Find where the given text appears and provide that cell's center as (X, Y) coordinate. 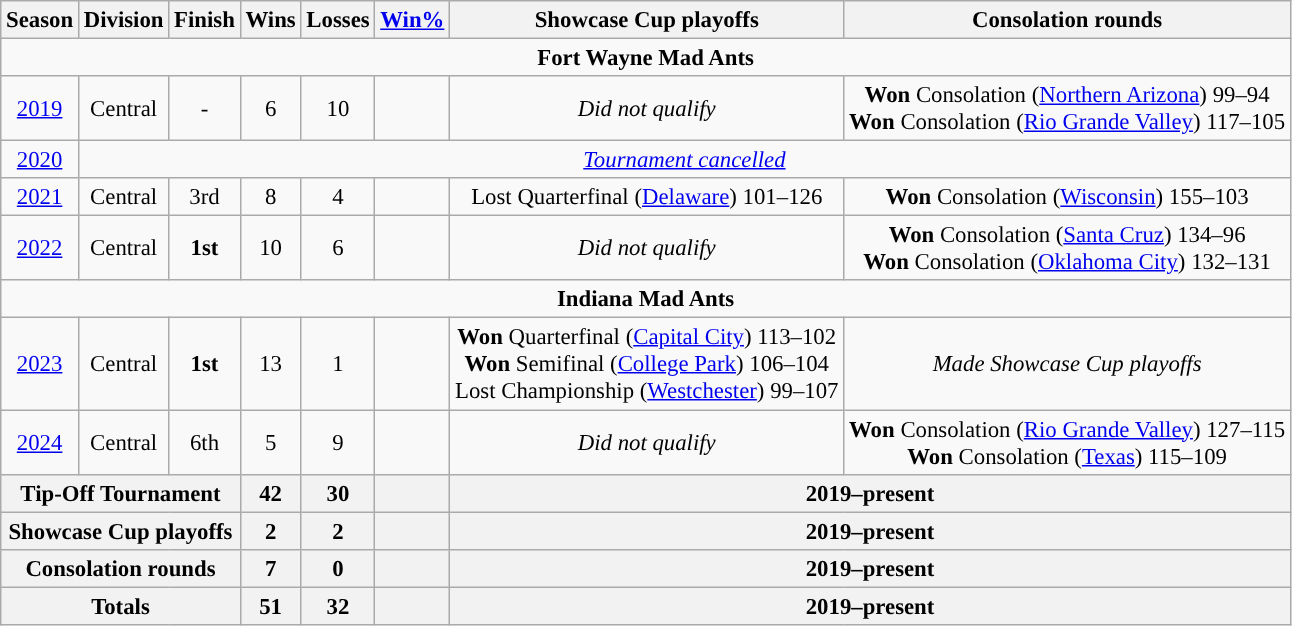
Tip-Off Tournament (120, 493)
32 (338, 606)
Lost Quarterfinal (Delaware) 101–126 (647, 197)
8 (270, 197)
Won Consolation (Rio Grande Valley) 127–115Won Consolation (Texas) 115–109 (1068, 442)
1 (338, 364)
4 (338, 197)
Wins (270, 20)
2024 (40, 442)
Losses (338, 20)
30 (338, 493)
Season (40, 20)
Won Consolation (Northern Arizona) 99–94Won Consolation (Rio Grande Valley) 117–105 (1068, 108)
Fort Wayne Mad Ants (646, 58)
Won Consolation (Santa Cruz) 134–96Won Consolation (Oklahoma City) 132–131 (1068, 248)
0 (338, 568)
Totals (120, 606)
7 (270, 568)
Finish (204, 20)
2022 (40, 248)
Made Showcase Cup playoffs (1068, 364)
Indiana Mad Ants (646, 299)
2019 (40, 108)
6th (204, 442)
- (204, 108)
2021 (40, 197)
5 (270, 442)
Won Quarterfinal (Capital City) 113–102Won Semifinal (College Park) 106–104Lost Championship (Westchester) 99–107 (647, 364)
51 (270, 606)
Tournament cancelled (684, 160)
13 (270, 364)
2023 (40, 364)
3rd (204, 197)
Division (123, 20)
Won Consolation (Wisconsin) 155–103 (1068, 197)
9 (338, 442)
Win% (412, 20)
2020 (40, 160)
42 (270, 493)
